Determine the (X, Y) coordinate at the center of the cell enclosing the given text.  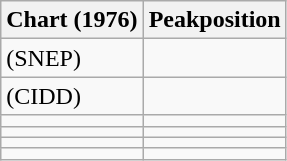
(CIDD) (72, 96)
(SNEP) (72, 58)
Chart (1976) (72, 20)
Peakposition (214, 20)
